Provide the (x, y) coordinate of the cell's center where the given text is located.  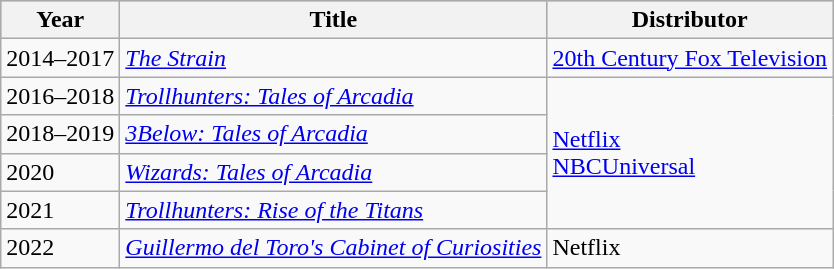
3Below: Tales of Arcadia (334, 134)
NetflixNBCUniversal (690, 153)
2020 (60, 172)
2016–2018 (60, 96)
20th Century Fox Television (690, 58)
2021 (60, 210)
The Strain (334, 58)
Title (334, 20)
2022 (60, 248)
Guillermo del Toro's Cabinet of Curiosities (334, 248)
Wizards: Tales of Arcadia (334, 172)
Year (60, 20)
2014–2017 (60, 58)
Distributor (690, 20)
2018–2019 (60, 134)
Trollhunters: Rise of the Titans (334, 210)
Trollhunters: Tales of Arcadia (334, 96)
Netflix (690, 248)
